Search for the cell housing the specified text and yield its [x, y] center coordinate. 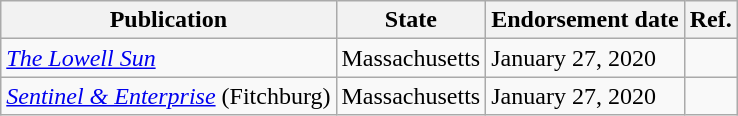
Endorsement date [585, 20]
State [411, 20]
Ref. [710, 20]
Publication [168, 20]
Sentinel & Enterprise (Fitchburg) [168, 96]
The Lowell Sun [168, 58]
